Find where the given text appears and provide that cell's center as (X, Y) coordinate. 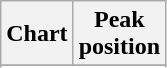
Peakposition (119, 34)
Chart (37, 34)
